Pinpoint the cell where the given text exists, returning its (x, y) midpoint coordinate. 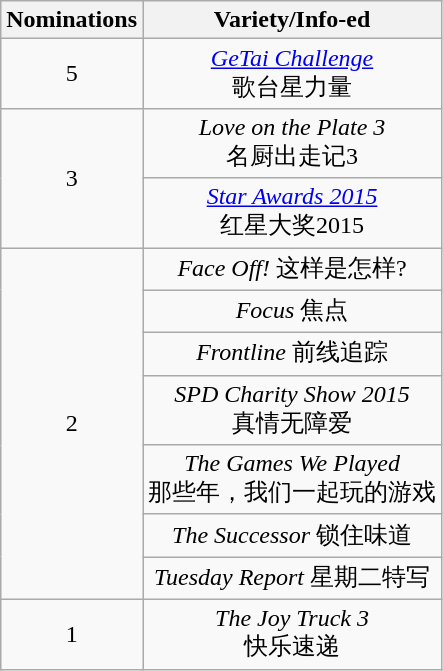
Variety/Info-ed (292, 20)
SPD Charity Show 2015 真情无障爱 (292, 410)
The Games We Played 那些年，我们一起玩的游戏 (292, 480)
5 (72, 74)
The Joy Truck 3 快乐速递 (292, 634)
Star Awards 2015 红星大奖2015 (292, 213)
Tuesday Report 星期二特写 (292, 578)
GeTai Challenge 歌台星力量 (292, 74)
Face Off! 这样是怎样? (292, 270)
The Successor 锁住味道 (292, 536)
Frontline 前线追踪 (292, 354)
2 (72, 424)
3 (72, 178)
Love on the Plate 3 名厨出走记3 (292, 143)
Nominations (72, 20)
Focus 焦点 (292, 312)
1 (72, 634)
